Return the [X, Y] coordinate for the center point of the cell that contains the specified text.  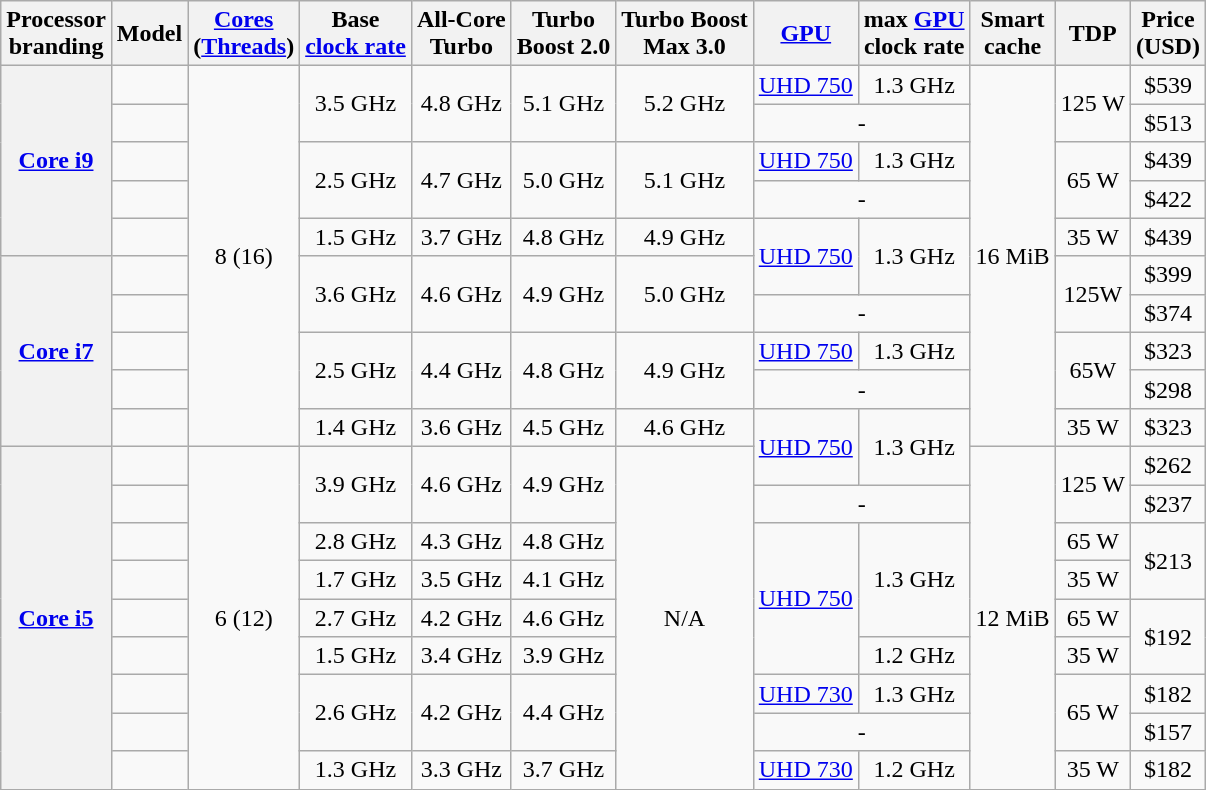
Baseclock rate [356, 34]
1.7 GHz [356, 580]
Cores(Threads) [244, 34]
$237 [1168, 503]
3.4 GHz [461, 656]
5.2 GHz [685, 104]
Turbo BoostMax 3.0 [685, 34]
max GPUclock rate [914, 34]
12 MiB [1012, 618]
2.7 GHz [356, 618]
4.1 GHz [563, 580]
TurboBoost 2.0 [563, 34]
4.5 GHz [563, 427]
$213 [1168, 561]
TDP [1092, 34]
$157 [1168, 732]
$262 [1168, 465]
2.8 GHz [356, 542]
1.4 GHz [356, 427]
8 (16) [244, 256]
Price(USD) [1168, 34]
$399 [1168, 275]
2.6 GHz [356, 713]
Model [149, 34]
125W [1092, 294]
Core i7 [56, 351]
16 MiB [1012, 256]
$513 [1168, 123]
$422 [1168, 199]
4.7 GHz [461, 180]
65W [1092, 370]
Core i5 [56, 618]
4.3 GHz [461, 542]
Core i9 [56, 161]
6 (12) [244, 618]
$539 [1168, 85]
$192 [1168, 637]
Smartcache [1012, 34]
All-CoreTurbo [461, 34]
$298 [1168, 389]
$374 [1168, 313]
Processorbranding [56, 34]
N/A [685, 618]
GPU [806, 34]
3.3 GHz [461, 770]
